From the cell containing the given text, extract its center point as (X, Y) coordinate. 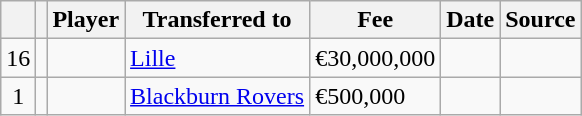
Date (470, 20)
16 (18, 58)
€30,000,000 (376, 58)
Player (86, 20)
Source (540, 20)
1 (18, 96)
Blackburn Rovers (218, 96)
Lille (218, 58)
Transferred to (218, 20)
€500,000 (376, 96)
Fee (376, 20)
